For the text-containing cell, return its midpoint in [x, y] coordinate format. 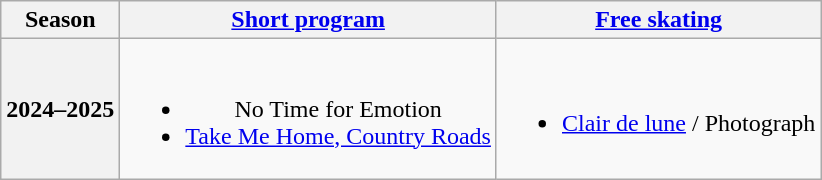
Season [60, 20]
2024–2025 [60, 109]
No Time for Emotion Take Me Home, Country Roads [308, 109]
Short program [308, 20]
Free skating [658, 20]
Clair de lune / Photograph [658, 109]
